Scan for the cell matching the given text and deliver its (x, y) coordinate at center. 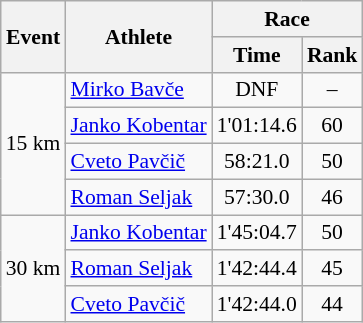
Event (34, 36)
– (332, 90)
57:30.0 (257, 197)
DNF (257, 90)
Athlete (138, 36)
Mirko Bavče (138, 90)
30 km (34, 268)
45 (332, 269)
1'01:14.6 (257, 126)
46 (332, 197)
1'42:44.0 (257, 304)
44 (332, 304)
1'42:44.4 (257, 269)
Race (288, 19)
15 km (34, 143)
Rank (332, 55)
60 (332, 126)
58:21.0 (257, 162)
1'45:04.7 (257, 233)
Time (257, 55)
